Extract the (x, y) coordinate from the center of the cell holding the provided text.  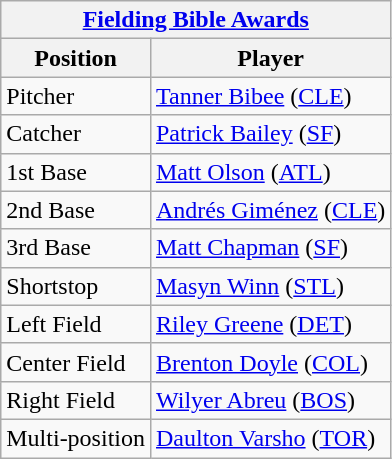
Left Field (76, 324)
1st Base (76, 172)
Wilyer Abreu (BOS) (270, 400)
Tanner Bibee (CLE) (270, 96)
Multi-position (76, 438)
Masyn Winn (STL) (270, 286)
3rd Base (76, 248)
Position (76, 58)
Matt Chapman (SF) (270, 248)
Fielding Bible Awards (196, 20)
Right Field (76, 400)
Andrés Giménez (CLE) (270, 210)
Catcher (76, 134)
Player (270, 58)
Matt Olson (ATL) (270, 172)
Riley Greene (DET) (270, 324)
Shortstop (76, 286)
2nd Base (76, 210)
Pitcher (76, 96)
Brenton Doyle (COL) (270, 362)
Daulton Varsho (TOR) (270, 438)
Patrick Bailey (SF) (270, 134)
Center Field (76, 362)
